Detect which cell encompasses the target text, then output its [x, y] center coordinate. 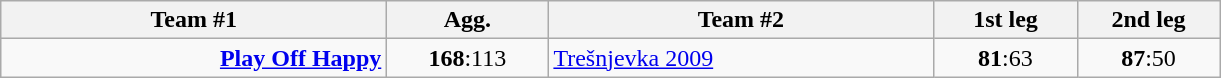
Play Off Happy [194, 58]
Team #2 [741, 20]
Team #1 [194, 20]
1st leg [1006, 20]
2nd leg [1148, 20]
81:63 [1006, 58]
Trešnjevka 2009 [741, 58]
Agg. [468, 20]
168:113 [468, 58]
87:50 [1148, 58]
